Find where the given text appears and provide that cell's center as [x, y] coordinate. 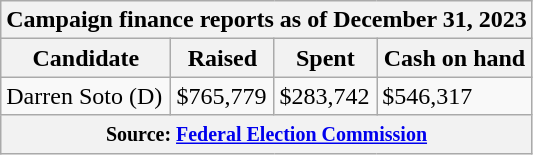
Raised [222, 58]
$765,779 [222, 96]
Darren Soto (D) [86, 96]
Candidate [86, 58]
Cash on hand [454, 58]
$283,742 [326, 96]
Source: Federal Election Commission [266, 134]
$546,317 [454, 96]
Campaign finance reports as of December 31, 2023 [266, 20]
Spent [326, 58]
